Return (x, y) of the center of cell containing provided text 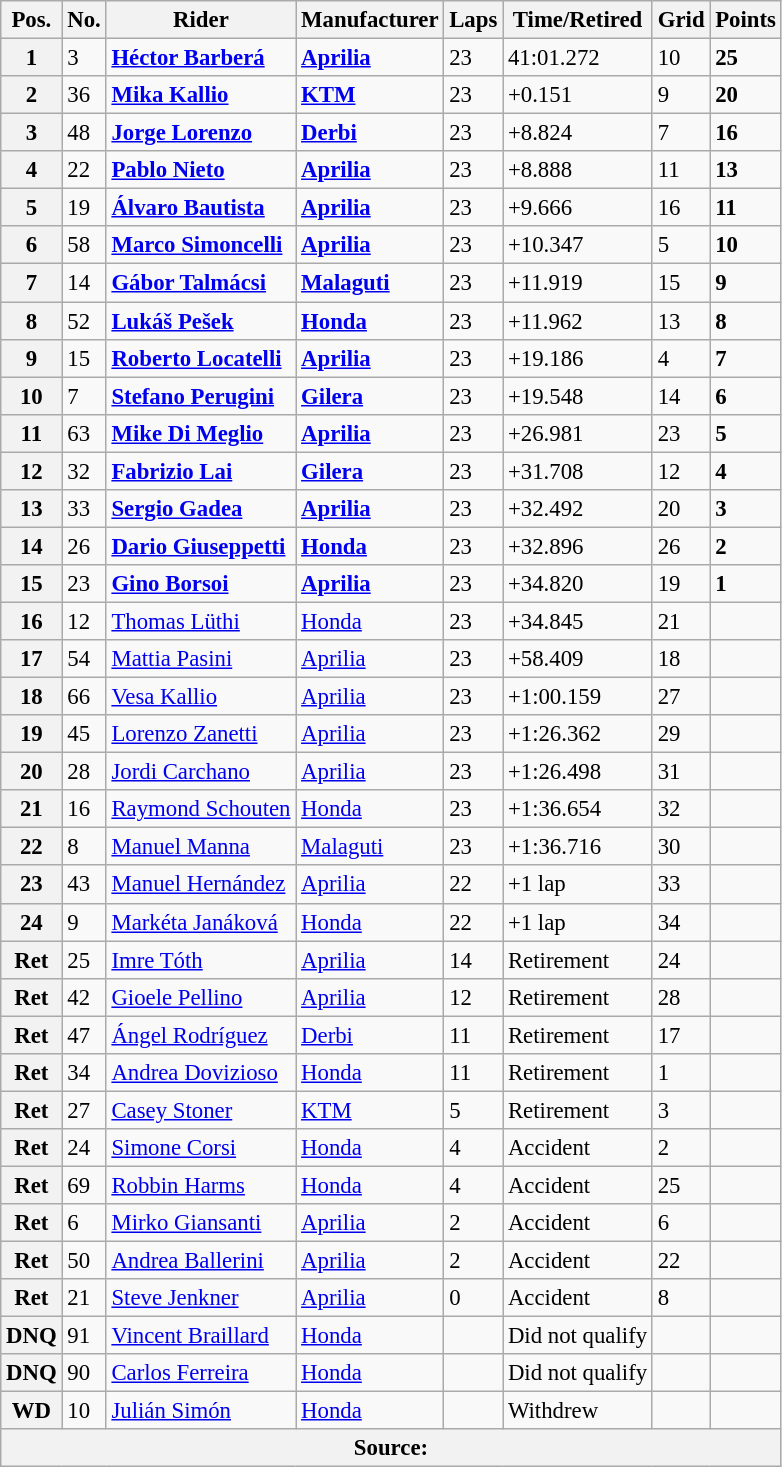
Points (746, 20)
+9.666 (578, 208)
+0.151 (578, 95)
Álvaro Bautista (201, 208)
Pos. (32, 20)
Sergio Gadea (201, 509)
47 (84, 1035)
Gábor Talmácsi (201, 283)
69 (84, 1185)
+26.981 (578, 433)
+19.548 (578, 396)
Héctor Barberá (201, 58)
Dario Giuseppetti (201, 546)
+58.409 (578, 659)
WD (32, 1411)
Stefano Perugini (201, 396)
Fabrizio Lai (201, 471)
Time/Retired (578, 20)
Mike Di Meglio (201, 433)
36 (84, 95)
Jordi Carchano (201, 772)
Rider (201, 20)
+10.347 (578, 245)
52 (84, 321)
Manuel Manna (201, 847)
Gino Borsoi (201, 584)
+1:36.654 (578, 809)
50 (84, 1261)
29 (680, 734)
Vincent Braillard (201, 1336)
+1:26.498 (578, 772)
Lukáš Pešek (201, 321)
Casey Stoner (201, 1110)
Jorge Lorenzo (201, 133)
Manuel Hernández (201, 885)
48 (84, 133)
43 (84, 885)
Pablo Nieto (201, 170)
Vesa Kallio (201, 697)
Roberto Locatelli (201, 358)
Lorenzo Zanetti (201, 734)
+11.962 (578, 321)
Gioele Pellino (201, 997)
Laps (474, 20)
Andrea Dovizioso (201, 1073)
+32.896 (578, 546)
Julián Simón (201, 1411)
No. (84, 20)
45 (84, 734)
Andrea Ballerini (201, 1261)
Mirko Giansanti (201, 1223)
Carlos Ferreira (201, 1373)
66 (84, 697)
Simone Corsi (201, 1148)
Thomas Lüthi (201, 621)
Imre Tóth (201, 960)
+11.919 (578, 283)
0 (474, 1298)
58 (84, 245)
Withdrew (578, 1411)
31 (680, 772)
42 (84, 997)
Mika Kallio (201, 95)
+34.845 (578, 621)
+1:26.362 (578, 734)
41:01.272 (578, 58)
+1:00.159 (578, 697)
54 (84, 659)
+8.888 (578, 170)
Steve Jenkner (201, 1298)
Mattia Pasini (201, 659)
+1:36.716 (578, 847)
63 (84, 433)
90 (84, 1373)
+19.186 (578, 358)
Robbin Harms (201, 1185)
Marco Simoncelli (201, 245)
Manufacturer (370, 20)
+31.708 (578, 471)
+8.824 (578, 133)
30 (680, 847)
Markéta Janáková (201, 922)
+32.492 (578, 509)
Grid (680, 20)
+34.820 (578, 584)
Raymond Schouten (201, 809)
91 (84, 1336)
Ángel Rodríguez (201, 1035)
